Scan for the cell matching the given text and deliver its [x, y] coordinate at center. 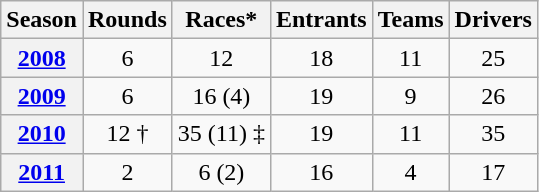
2011 [42, 172]
18 [321, 58]
Rounds [127, 20]
9 [410, 96]
2009 [42, 96]
6 (2) [221, 172]
16 (4) [221, 96]
Drivers [493, 20]
2 [127, 172]
Season [42, 20]
2010 [42, 134]
4 [410, 172]
Teams [410, 20]
12 † [127, 134]
17 [493, 172]
16 [321, 172]
Entrants [321, 20]
35 [493, 134]
Races* [221, 20]
25 [493, 58]
26 [493, 96]
35 (11) ‡ [221, 134]
12 [221, 58]
2008 [42, 58]
